Return [X, Y] of the center of cell containing provided text 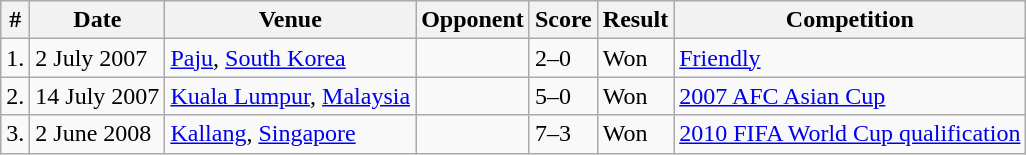
5–0 [563, 96]
Result [635, 20]
2–0 [563, 58]
2. [16, 96]
Kallang, Singapore [290, 134]
# [16, 20]
2 July 2007 [98, 58]
Paju, South Korea [290, 58]
14 July 2007 [98, 96]
2010 FIFA World Cup qualification [850, 134]
2007 AFC Asian Cup [850, 96]
Opponent [473, 20]
Date [98, 20]
Kuala Lumpur, Malaysia [290, 96]
1. [16, 58]
2 June 2008 [98, 134]
Venue [290, 20]
Competition [850, 20]
Friendly [850, 58]
3. [16, 134]
Score [563, 20]
7–3 [563, 134]
